Search for the cell housing the specified text and yield its [X, Y] center coordinate. 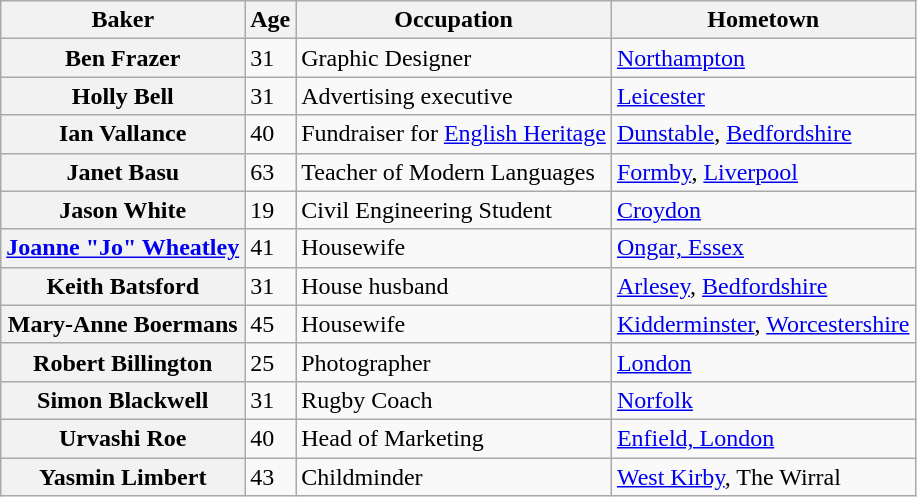
Holly Bell [123, 96]
Graphic Designer [454, 58]
Norfolk [763, 400]
Northampton [763, 58]
Kidderminster, Worcestershire [763, 324]
Urvashi Roe [123, 438]
Enfield, London [763, 438]
West Kirby, The Wirral [763, 477]
Head of Marketing [454, 438]
Mary-Anne Boermans [123, 324]
Hometown [763, 20]
Arlesey, Bedfordshire [763, 286]
Photographer [454, 362]
Joanne "Jo" Wheatley [123, 248]
Yasmin Limbert [123, 477]
Childminder [454, 477]
Janet Basu [123, 172]
House husband [454, 286]
Rugby Coach [454, 400]
Ongar, Essex [763, 248]
Simon Blackwell [123, 400]
Ben Frazer [123, 58]
Dunstable, Bedfordshire [763, 134]
Occupation [454, 20]
Leicester [763, 96]
43 [270, 477]
Keith Batsford [123, 286]
Civil Engineering Student [454, 210]
Teacher of Modern Languages [454, 172]
19 [270, 210]
Jason White [123, 210]
Age [270, 20]
41 [270, 248]
63 [270, 172]
Fundraiser for English Heritage [454, 134]
Advertising executive [454, 96]
Croydon [763, 210]
Baker [123, 20]
25 [270, 362]
45 [270, 324]
London [763, 362]
Robert Billington [123, 362]
Formby, Liverpool [763, 172]
Ian Vallance [123, 134]
